Find where the given text appears and provide that cell's center as [x, y] coordinate. 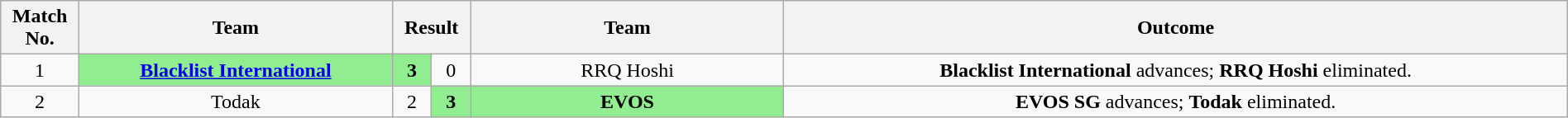
Result [432, 28]
Todak [235, 101]
Blacklist International advances; RRQ Hoshi eliminated. [1176, 70]
Blacklist International [235, 70]
RRQ Hoshi [627, 70]
Match No. [40, 28]
Outcome [1176, 28]
0 [452, 70]
EVOS [627, 101]
EVOS SG advances; Todak eliminated. [1176, 101]
1 [40, 70]
